Extract the [x, y] coordinate from the center of the cell holding the provided text.  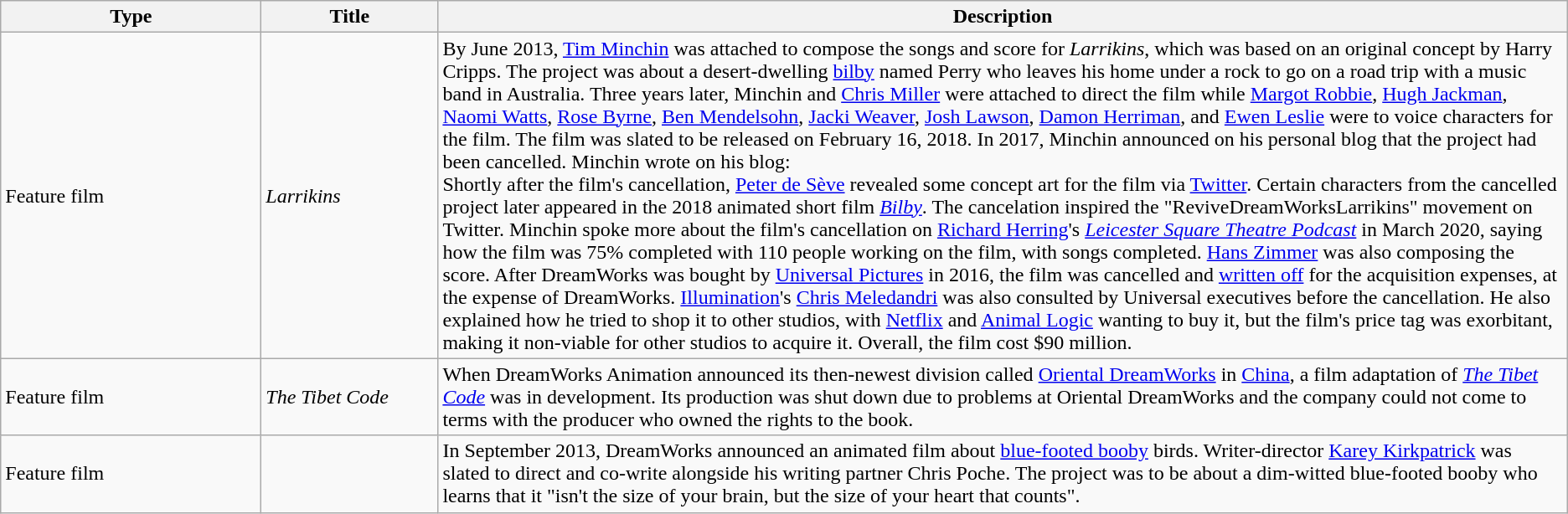
Larrikins [350, 196]
Title [350, 17]
The Tibet Code [350, 397]
Type [131, 17]
Description [1003, 17]
